Search for the cell housing the specified text and yield its [X, Y] center coordinate. 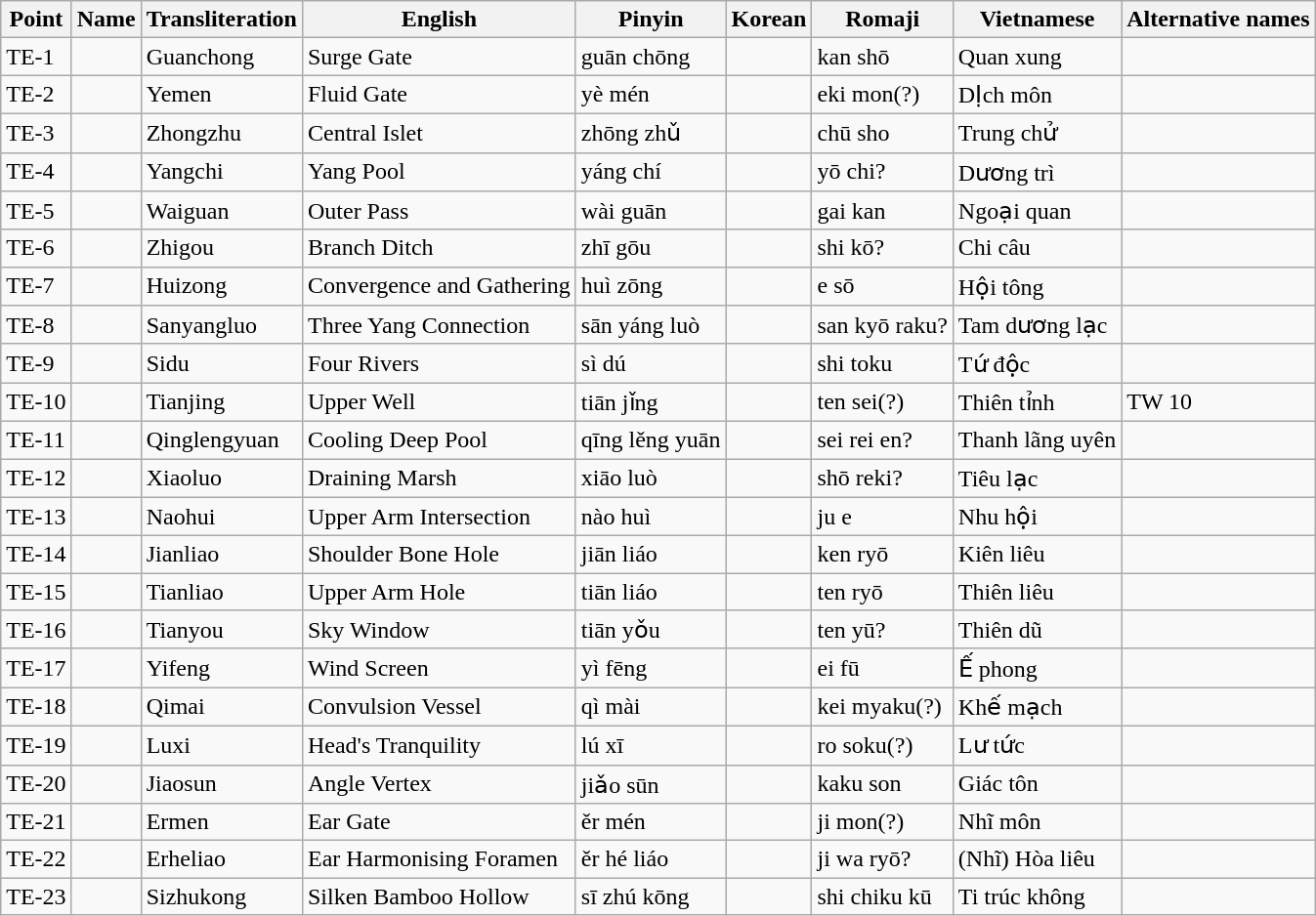
xiāo luò [651, 479]
Vietnamese [1037, 20]
Ti trúc không [1037, 896]
Xiaoluo [221, 479]
Name [106, 20]
huì zōng [651, 286]
TE-16 [36, 630]
Thanh lãng uyên [1037, 439]
Pinyin [651, 20]
Fluid Gate [439, 95]
ten ryō [882, 592]
TE-21 [36, 822]
Alternative names [1218, 20]
Point [36, 20]
ji mon(?) [882, 822]
TE-15 [36, 592]
ten sei(?) [882, 402]
Trung chử [1037, 133]
ei fū [882, 668]
shō reki? [882, 479]
Luxi [221, 745]
kei myaku(?) [882, 707]
kaku son [882, 784]
yì fēng [651, 668]
qīng lěng yuān [651, 439]
Nhĩ môn [1037, 822]
TE-14 [36, 555]
TE-22 [36, 859]
sei rei en? [882, 439]
Sanyangluo [221, 325]
Surge Gate [439, 57]
san kyō raku? [882, 325]
Ear Harmonising Foramen [439, 859]
ji wa ryō? [882, 859]
Sky Window [439, 630]
Dương trì [1037, 172]
Qimai [221, 707]
TE-8 [36, 325]
TE-13 [36, 517]
Branch Ditch [439, 248]
Yemen [221, 95]
qì mài [651, 707]
Silken Bamboo Hollow [439, 896]
Ermen [221, 822]
Upper Arm Intersection [439, 517]
TE-12 [36, 479]
Thiên liêu [1037, 592]
ken ryō [882, 555]
TE-2 [36, 95]
yō chi? [882, 172]
Chi câu [1037, 248]
wài guān [651, 211]
Transliteration [221, 20]
jiān liáo [651, 555]
Wind Screen [439, 668]
Khế mạch [1037, 707]
Tianjing [221, 402]
tiān jǐng [651, 402]
Erheliao [221, 859]
TE-17 [36, 668]
Upper Well [439, 402]
TE-9 [36, 363]
TE-7 [36, 286]
Tianyou [221, 630]
Angle Vertex [439, 784]
Upper Arm Hole [439, 592]
TE-4 [36, 172]
shi chiku kū [882, 896]
zhōng zhǔ [651, 133]
jiǎo sūn [651, 784]
ěr mén [651, 822]
yáng chí [651, 172]
Four Rivers [439, 363]
Huizong [221, 286]
Three Yang Connection [439, 325]
Head's Tranquility [439, 745]
sì dú [651, 363]
Shoulder Bone Hole [439, 555]
Giác tôn [1037, 784]
Korean [769, 20]
eki mon(?) [882, 95]
gai kan [882, 211]
Lư tức [1037, 745]
sān yáng luò [651, 325]
TE-19 [36, 745]
Kiên liêu [1037, 555]
tiān yǒu [651, 630]
Nhu hội [1037, 517]
Tứ độc [1037, 363]
TE-20 [36, 784]
Romaji [882, 20]
Hội tông [1037, 286]
ten yū? [882, 630]
TE-1 [36, 57]
sī zhú kōng [651, 896]
shi kō? [882, 248]
Sizhukong [221, 896]
zhī gōu [651, 248]
Quan xung [1037, 57]
Jiaosun [221, 784]
ju e [882, 517]
TE-23 [36, 896]
Yang Pool [439, 172]
TE-11 [36, 439]
Yangchi [221, 172]
TE-5 [36, 211]
tiān liáo [651, 592]
Thiên tỉnh [1037, 402]
shi toku [882, 363]
Central Islet [439, 133]
Outer Pass [439, 211]
DỊch môn [1037, 95]
Ế phong [1037, 668]
(Nhĩ) Hòa liêu [1037, 859]
TW 10 [1218, 402]
e sō [882, 286]
Jianliao [221, 555]
Ngoại quan [1037, 211]
Zhongzhu [221, 133]
Convulsion Vessel [439, 707]
Tam dương lạc [1037, 325]
Naohui [221, 517]
Thiên dũ [1037, 630]
ro soku(?) [882, 745]
TE-6 [36, 248]
English [439, 20]
guān chōng [651, 57]
Guanchong [221, 57]
chū sho [882, 133]
TE-18 [36, 707]
kan shō [882, 57]
TE-3 [36, 133]
Zhigou [221, 248]
lú xī [651, 745]
Draining Marsh [439, 479]
Qinglengyuan [221, 439]
ěr hé liáo [651, 859]
Cooling Deep Pool [439, 439]
Waiguan [221, 211]
Tiêu lạc [1037, 479]
TE-10 [36, 402]
nào huì [651, 517]
Convergence and Gathering [439, 286]
yè mén [651, 95]
Tianliao [221, 592]
Yifeng [221, 668]
Ear Gate [439, 822]
Sidu [221, 363]
